Locate the cell with the specified text and output its (x, y) center coordinate. 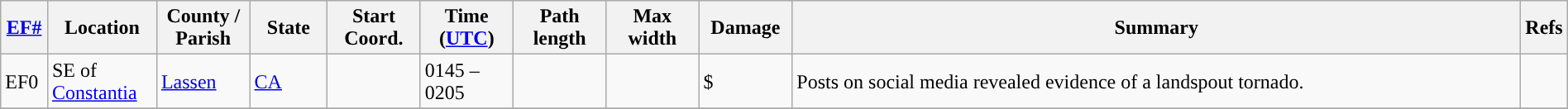
Summary (1156, 28)
Start Coord. (374, 28)
EF0 (25, 81)
Path length (560, 28)
SE of Constantia (102, 81)
CA (289, 81)
Refs (1545, 28)
Damage (746, 28)
Time (UTC) (466, 28)
State (289, 28)
0145 – 0205 (466, 81)
County / Parish (203, 28)
EF# (25, 28)
Max width (653, 28)
Location (102, 28)
Lassen (203, 81)
Posts on social media revealed evidence of a landspout tornado. (1156, 81)
$ (746, 81)
